Identify which cell holds the provided text, then report its [X, Y] central coordinate. 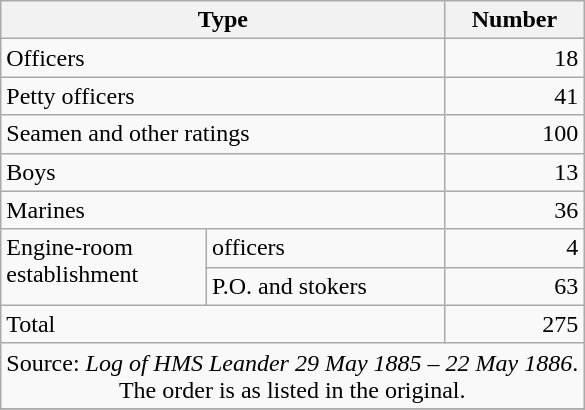
Type [223, 20]
P.O. and stokers [326, 286]
275 [514, 324]
18 [514, 58]
4 [514, 248]
41 [514, 96]
Marines [223, 210]
Number [514, 20]
Officers [223, 58]
Engine-room establishment [104, 267]
Total [223, 324]
13 [514, 172]
36 [514, 210]
Source: Log of HMS Leander 29 May 1885 – 22 May 1886. The order is as listed in the original. [292, 376]
officers [326, 248]
Petty officers [223, 96]
63 [514, 286]
100 [514, 134]
Seamen and other ratings [223, 134]
Boys [223, 172]
